Detect which cell encompasses the target text, then output its [X, Y] center coordinate. 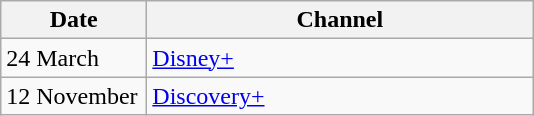
12 November [74, 96]
24 March [74, 58]
Discovery+ [340, 96]
Date [74, 20]
Disney+ [340, 58]
Channel [340, 20]
